Pinpoint the cell where the given text exists, returning its (X, Y) midpoint coordinate. 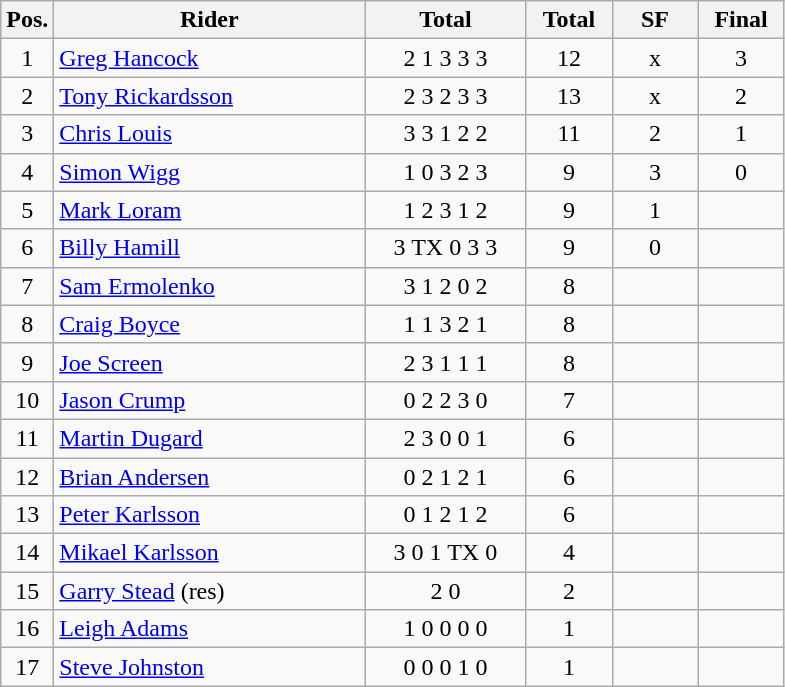
3 TX 0 3 3 (446, 248)
Sam Ermolenko (210, 286)
10 (28, 400)
2 3 2 3 3 (446, 96)
3 3 1 2 2 (446, 134)
3 0 1 TX 0 (446, 553)
Jason Crump (210, 400)
Leigh Adams (210, 629)
Garry Stead (res) (210, 591)
SF (655, 20)
Rider (210, 20)
Pos. (28, 20)
Chris Louis (210, 134)
15 (28, 591)
1 0 0 0 0 (446, 629)
Tony Rickardsson (210, 96)
0 1 2 1 2 (446, 515)
Billy Hamill (210, 248)
17 (28, 667)
0 0 0 1 0 (446, 667)
Mikael Karlsson (210, 553)
Steve Johnston (210, 667)
0 2 1 2 1 (446, 477)
Mark Loram (210, 210)
16 (28, 629)
3 1 2 0 2 (446, 286)
Brian Andersen (210, 477)
5 (28, 210)
0 2 2 3 0 (446, 400)
14 (28, 553)
1 2 3 1 2 (446, 210)
Joe Screen (210, 362)
2 3 0 0 1 (446, 438)
1 0 3 2 3 (446, 172)
2 1 3 3 3 (446, 58)
1 1 3 2 1 (446, 324)
2 0 (446, 591)
Greg Hancock (210, 58)
Martin Dugard (210, 438)
Final (741, 20)
Simon Wigg (210, 172)
2 3 1 1 1 (446, 362)
Peter Karlsson (210, 515)
Craig Boyce (210, 324)
